Determine the (x, y) coordinate at the center of the cell enclosing the given text.  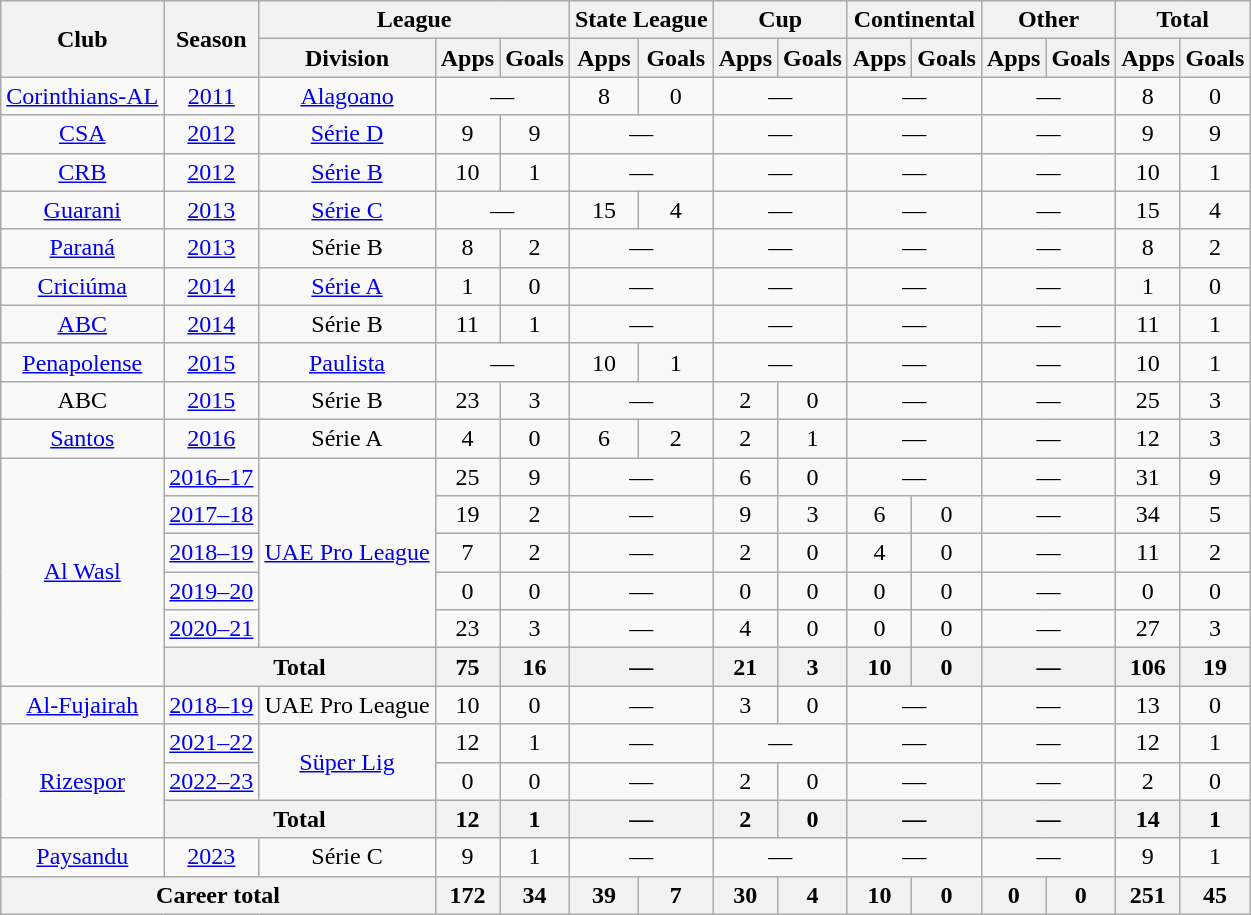
Rizespor (82, 781)
Santos (82, 438)
172 (467, 895)
Paraná (82, 248)
30 (745, 895)
Süper Lig (347, 762)
2016–17 (212, 477)
League (414, 20)
Al-Fujairah (82, 705)
State League (641, 20)
2011 (212, 96)
2023 (212, 857)
2016 (212, 438)
Division (347, 58)
Continental (914, 20)
Guarani (82, 210)
21 (745, 667)
14 (1148, 819)
Other (1048, 20)
Penapolense (82, 362)
31 (1148, 477)
106 (1148, 667)
Al Wasl (82, 572)
5 (1215, 515)
Paulista (347, 362)
Criciúma (82, 286)
75 (467, 667)
16 (535, 667)
Alagoano (347, 96)
2017–18 (212, 515)
CRB (82, 172)
27 (1148, 629)
39 (604, 895)
251 (1148, 895)
Corinthians-AL (82, 96)
2021–22 (212, 743)
Season (212, 39)
45 (1215, 895)
13 (1148, 705)
Career total (218, 895)
CSA (82, 134)
Cup (780, 20)
2020–21 (212, 629)
2022–23 (212, 781)
Série D (347, 134)
2019–20 (212, 591)
Paysandu (82, 857)
Club (82, 39)
